From the cell containing the given text, extract its center point as (X, Y) coordinate. 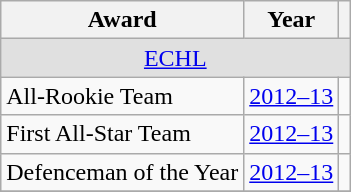
First All-Star Team (122, 134)
ECHL (176, 58)
Defenceman of the Year (122, 172)
Award (122, 20)
Year (292, 20)
All-Rookie Team (122, 96)
